For the text-containing cell, return its midpoint in (X, Y) coordinate format. 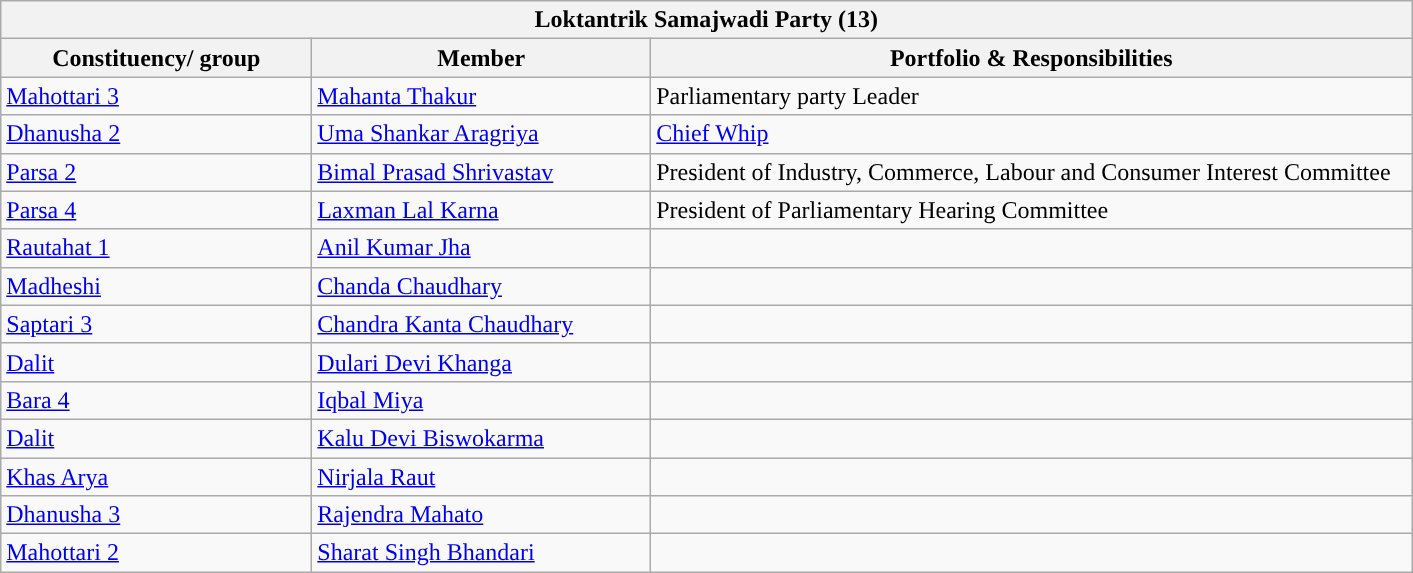
Constituency/ group (156, 58)
Chandra Kanta Chaudhary (482, 324)
Chanda Chaudhary (482, 286)
Mahottari 3 (156, 96)
Portfolio & Responsibilities (1032, 58)
Nirjala Raut (482, 477)
Dulari Devi Khanga (482, 362)
Sharat Singh Bhandari (482, 553)
Mahanta Thakur (482, 96)
Parliamentary party Leader (1032, 96)
Anil Kumar Jha (482, 248)
President of Industry, Commerce, Labour and Consumer Interest Committee (1032, 172)
Rajendra Mahato (482, 515)
Kalu Devi Biswokarma (482, 438)
Dhanusha 3 (156, 515)
Saptari 3 (156, 324)
Member (482, 58)
Khas Arya (156, 477)
Laxman Lal Karna (482, 210)
Mahottari 2 (156, 553)
President of Parliamentary Hearing Committee (1032, 210)
Bara 4 (156, 400)
Dhanusha 2 (156, 134)
Parsa 4 (156, 210)
Madheshi (156, 286)
Bimal Prasad Shrivastav (482, 172)
Chief Whip (1032, 134)
Iqbal Miya (482, 400)
Loktantrik Samajwadi Party (13) (706, 20)
Rautahat 1 (156, 248)
Uma Shankar Aragriya (482, 134)
Parsa 2 (156, 172)
